Search for the cell housing the specified text and yield its (X, Y) center coordinate. 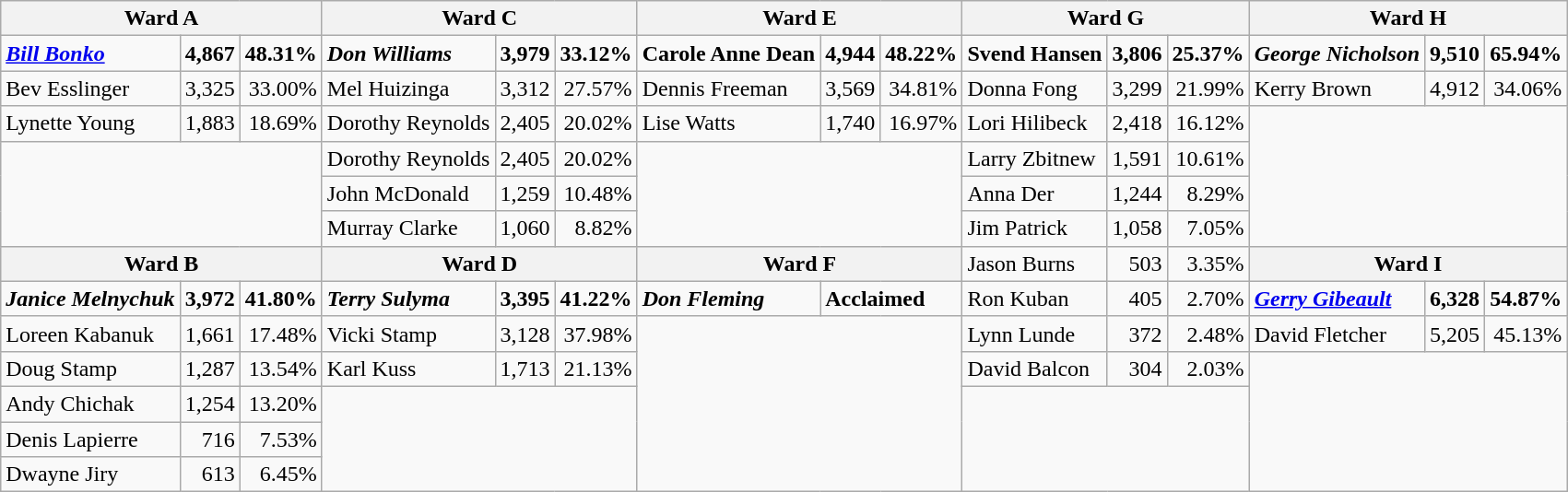
6,328 (1455, 299)
16.12% (1208, 123)
1,713 (525, 369)
Donna Fong (1034, 88)
4,944 (850, 53)
48.22% (922, 53)
Ward I (1409, 264)
34.06% (1527, 88)
Jason Burns (1034, 264)
1,661 (210, 334)
613 (210, 474)
3,806 (1138, 53)
1,287 (210, 369)
304 (1138, 369)
Dennis Freeman (728, 88)
503 (1138, 264)
Andy Chichak (90, 404)
Dwayne Jiry (90, 474)
5,205 (1455, 334)
13.20% (280, 404)
Carole Anne Dean (728, 53)
8.29% (1208, 193)
2,418 (1138, 123)
10.48% (595, 193)
Murray Clarke (408, 228)
33.12% (595, 53)
41.80% (280, 299)
3,299 (1138, 88)
48.31% (280, 53)
716 (210, 439)
Ward H (1409, 18)
Terry Sulyma (408, 299)
Lynn Lunde (1034, 334)
Don Williams (408, 53)
3,569 (850, 88)
3,972 (210, 299)
2.70% (1208, 299)
1,883 (210, 123)
Kerry Brown (1337, 88)
Ron Kuban (1034, 299)
37.98% (595, 334)
Ward E (800, 18)
21.13% (595, 369)
1,740 (850, 123)
Bev Esslinger (90, 88)
David Fletcher (1337, 334)
Lise Watts (728, 123)
Karl Kuss (408, 369)
27.57% (595, 88)
21.99% (1208, 88)
18.69% (280, 123)
3,325 (210, 88)
3,312 (525, 88)
65.94% (1527, 53)
Mel Huizinga (408, 88)
Denis Lapierre (90, 439)
Ward A (162, 18)
Bill Bonko (90, 53)
17.48% (280, 334)
34.81% (922, 88)
7.53% (280, 439)
13.54% (280, 369)
John McDonald (408, 193)
Gerry Gibeault (1337, 299)
Lynette Young (90, 123)
Loreen Kabanuk (90, 334)
1,591 (1138, 158)
3,128 (525, 334)
Vicki Stamp (408, 334)
45.13% (1527, 334)
1,060 (525, 228)
10.61% (1208, 158)
Janice Melnychuk (90, 299)
7.05% (1208, 228)
Don Fleming (728, 299)
372 (1138, 334)
2.48% (1208, 334)
16.97% (922, 123)
4,912 (1455, 88)
1,244 (1138, 193)
3.35% (1208, 264)
33.00% (280, 88)
6.45% (280, 474)
3,979 (525, 53)
Ward G (1106, 18)
8.82% (595, 228)
9,510 (1455, 53)
Lori Hilibeck (1034, 123)
Jim Patrick (1034, 228)
4,867 (210, 53)
Anna Der (1034, 193)
Ward B (162, 264)
George Nicholson (1337, 53)
1,254 (210, 404)
1,259 (525, 193)
Doug Stamp (90, 369)
Acclaimed (891, 299)
2.03% (1208, 369)
1,058 (1138, 228)
Ward F (800, 264)
Svend Hansen (1034, 53)
David Balcon (1034, 369)
405 (1138, 299)
3,395 (525, 299)
Larry Zbitnew (1034, 158)
Ward D (479, 264)
25.37% (1208, 53)
54.87% (1527, 299)
41.22% (595, 299)
Ward C (479, 18)
